Determine the (X, Y) coordinate at the center of the cell enclosing the given text.  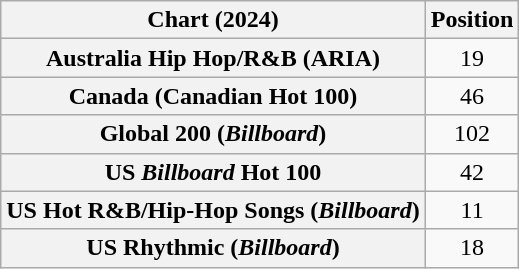
18 (472, 248)
11 (472, 210)
Position (472, 20)
102 (472, 134)
42 (472, 172)
19 (472, 58)
US Hot R&B/Hip-Hop Songs (Billboard) (213, 210)
Canada (Canadian Hot 100) (213, 96)
Australia Hip Hop/R&B (ARIA) (213, 58)
Global 200 (Billboard) (213, 134)
US Billboard Hot 100 (213, 172)
Chart (2024) (213, 20)
US Rhythmic (Billboard) (213, 248)
46 (472, 96)
